Return the [X, Y] coordinate for the center point of the cell that contains the specified text.  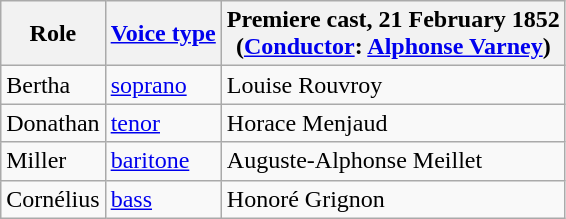
Louise Rouvroy [393, 85]
baritone [163, 161]
Premiere cast, 21 February 1852(Conductor: Alphonse Varney) [393, 34]
Cornélius [53, 199]
Donathan [53, 123]
Auguste-Alphonse Meillet [393, 161]
soprano [163, 85]
Miller [53, 161]
Voice type [163, 34]
Bertha [53, 85]
bass [163, 199]
tenor [163, 123]
Honoré Grignon [393, 199]
Role [53, 34]
Horace Menjaud [393, 123]
